Output the [x, y] coordinate of the center of the cell containing the given text.  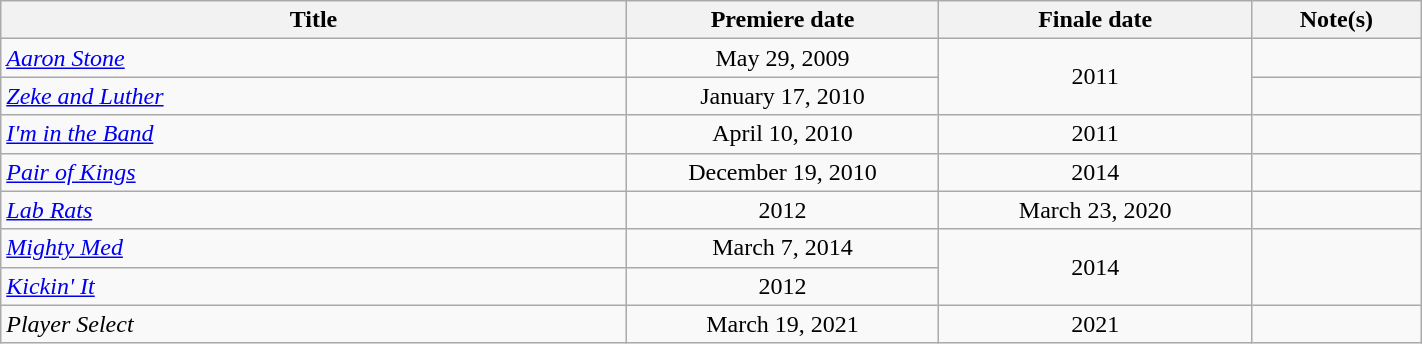
Zeke and Luther [314, 96]
Mighty Med [314, 248]
Note(s) [1337, 20]
April 10, 2010 [782, 134]
March 7, 2014 [782, 248]
March 23, 2020 [1096, 210]
Pair of Kings [314, 172]
May 29, 2009 [782, 58]
Kickin' It [314, 286]
2021 [1096, 324]
Premiere date [782, 20]
I'm in the Band [314, 134]
Finale date [1096, 20]
December 19, 2010 [782, 172]
March 19, 2021 [782, 324]
January 17, 2010 [782, 96]
Title [314, 20]
Lab Rats [314, 210]
Player Select [314, 324]
Aaron Stone [314, 58]
